Find where the given text appears and provide that cell's center as [x, y] coordinate. 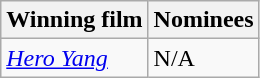
Winning film [74, 20]
N/A [204, 58]
Hero Yang [74, 58]
Nominees [204, 20]
